Provide the (X, Y) coordinate of the cell's center where the given text is located.  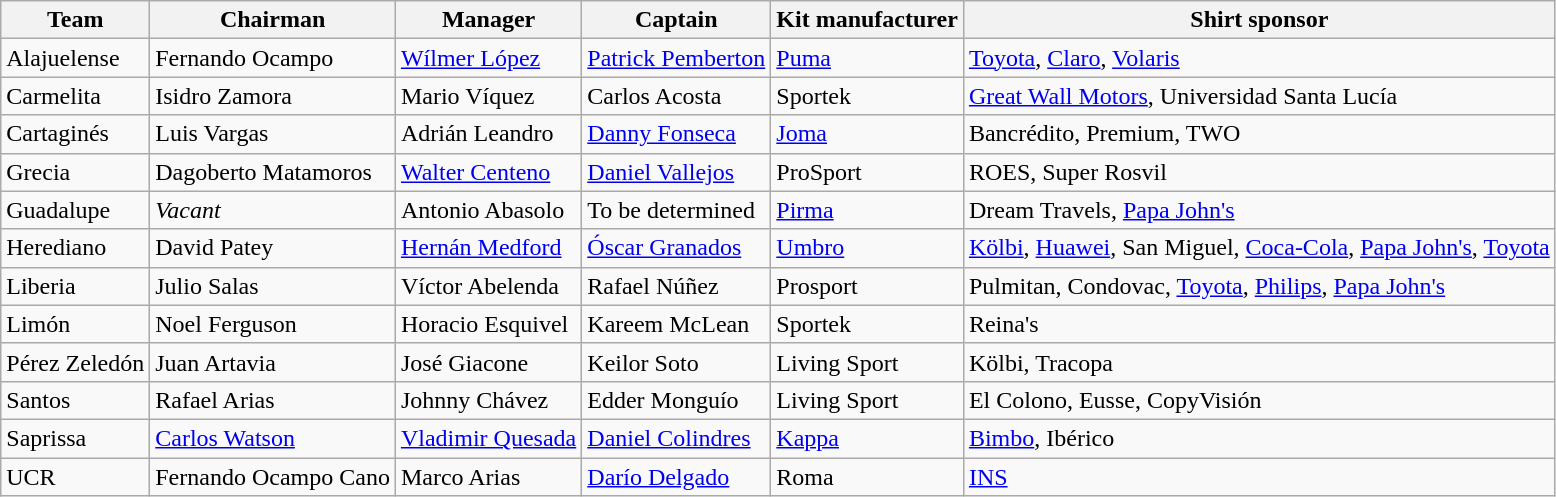
Grecia (76, 172)
Alajuelense (76, 58)
Santos (76, 400)
Kölbi, Huawei, San Miguel, Coca-Cola, Papa John's, Toyota (1259, 248)
ROES, Super Rosvil (1259, 172)
Vladimir Quesada (488, 438)
Bimbo, Ibérico (1259, 438)
Marco Arias (488, 477)
Noel Ferguson (273, 324)
Prosport (868, 286)
Keilor Soto (676, 362)
Guadalupe (76, 210)
Horacio Esquivel (488, 324)
Joma (868, 134)
Umbro (868, 248)
ProSport (868, 172)
Juan Artavia (273, 362)
Mario Víquez (488, 96)
Daniel Vallejos (676, 172)
Pulmitan, Condovac, Toyota, Philips, Papa John's (1259, 286)
Saprissa (76, 438)
Danny Fonseca (676, 134)
Toyota, Claro, Volaris (1259, 58)
Luis Vargas (273, 134)
Limón (76, 324)
Captain (676, 20)
Kit manufacturer (868, 20)
Liberia (76, 286)
Reina's (1259, 324)
Wílmer López (488, 58)
UCR (76, 477)
Team (76, 20)
Kappa (868, 438)
Darío Delgado (676, 477)
Kareem McLean (676, 324)
Johnny Chávez (488, 400)
Chairman (273, 20)
Rafael Núñez (676, 286)
Rafael Arias (273, 400)
David Patey (273, 248)
Víctor Abelenda (488, 286)
Edder Monguío (676, 400)
Walter Centeno (488, 172)
Puma (868, 58)
Bancrédito, Premium, TWO (1259, 134)
El Colono, Eusse, CopyVisión (1259, 400)
Antonio Abasolo (488, 210)
Julio Salas (273, 286)
José Giacone (488, 362)
Manager (488, 20)
Daniel Colindres (676, 438)
Carmelita (76, 96)
Fernando Ocampo (273, 58)
INS (1259, 477)
Isidro Zamora (273, 96)
Dagoberto Matamoros (273, 172)
Pérez Zeledón (76, 362)
To be determined (676, 210)
Hernán Medford (488, 248)
Óscar Granados (676, 248)
Shirt sponsor (1259, 20)
Great Wall Motors, Universidad Santa Lucía (1259, 96)
Fernando Ocampo Cano (273, 477)
Carlos Acosta (676, 96)
Kölbi, Tracopa (1259, 362)
Herediano (76, 248)
Vacant (273, 210)
Cartaginés (76, 134)
Adrián Leandro (488, 134)
Patrick Pemberton (676, 58)
Carlos Watson (273, 438)
Dream Travels, Papa John's (1259, 210)
Roma (868, 477)
Pirma (868, 210)
